Output the [x, y] coordinate of the center of the cell containing the given text.  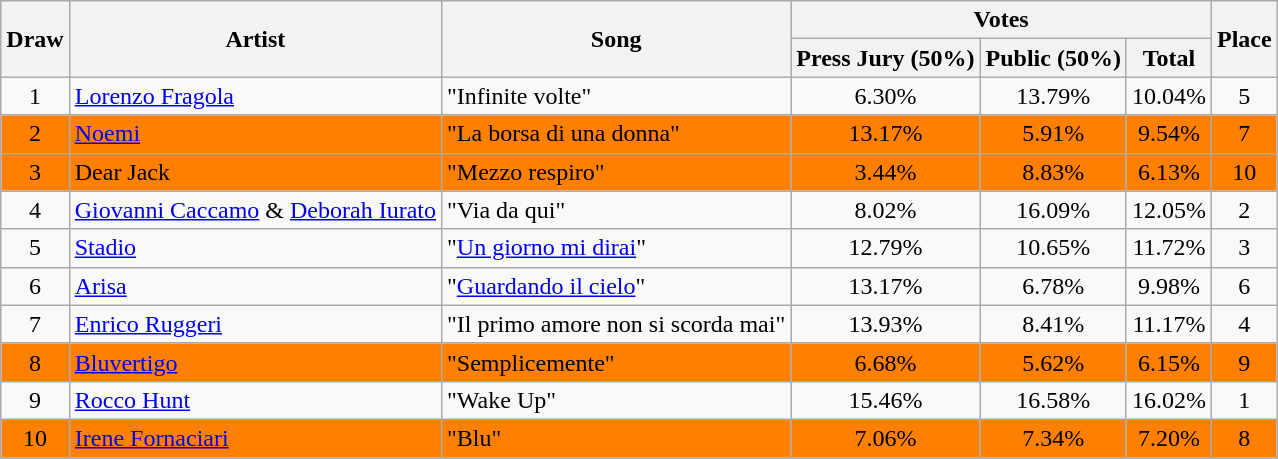
16.58% [1053, 400]
12.79% [886, 248]
Rocco Hunt [255, 400]
7.34% [1053, 438]
10.04% [1168, 96]
5.91% [1053, 134]
15.46% [886, 400]
"Wake Up" [616, 400]
6.78% [1053, 286]
"Blu" [616, 438]
3.44% [886, 172]
9.98% [1168, 286]
6.68% [886, 362]
11.72% [1168, 248]
6.15% [1168, 362]
Stadio [255, 248]
5.62% [1053, 362]
Dear Jack [255, 172]
Draw [35, 39]
Total [1168, 58]
12.05% [1168, 210]
7.20% [1168, 438]
"Il primo amore non si scorda mai" [616, 324]
Giovanni Caccamo & Deborah Iurato [255, 210]
Press Jury (50%) [886, 58]
Artist [255, 39]
7.06% [886, 438]
Arisa [255, 286]
Votes [1002, 20]
13.79% [1053, 96]
6.13% [1168, 172]
10.65% [1053, 248]
"Infinite volte" [616, 96]
6.30% [886, 96]
"Mezzo respiro" [616, 172]
Noemi [255, 134]
Place [1244, 39]
11.17% [1168, 324]
"La borsa di una donna" [616, 134]
"Un giorno mi dirai" [616, 248]
"Semplicemente" [616, 362]
"Via da qui" [616, 210]
Lorenzo Fragola [255, 96]
Bluvertigo [255, 362]
13.93% [886, 324]
Irene Fornaciari [255, 438]
Song [616, 39]
8.02% [886, 210]
Public (50%) [1053, 58]
Enrico Ruggeri [255, 324]
"Guardando il cielo" [616, 286]
8.83% [1053, 172]
16.02% [1168, 400]
16.09% [1053, 210]
8.41% [1053, 324]
9.54% [1168, 134]
